Provide the (X, Y) coordinate of the cell's center where the given text is located.  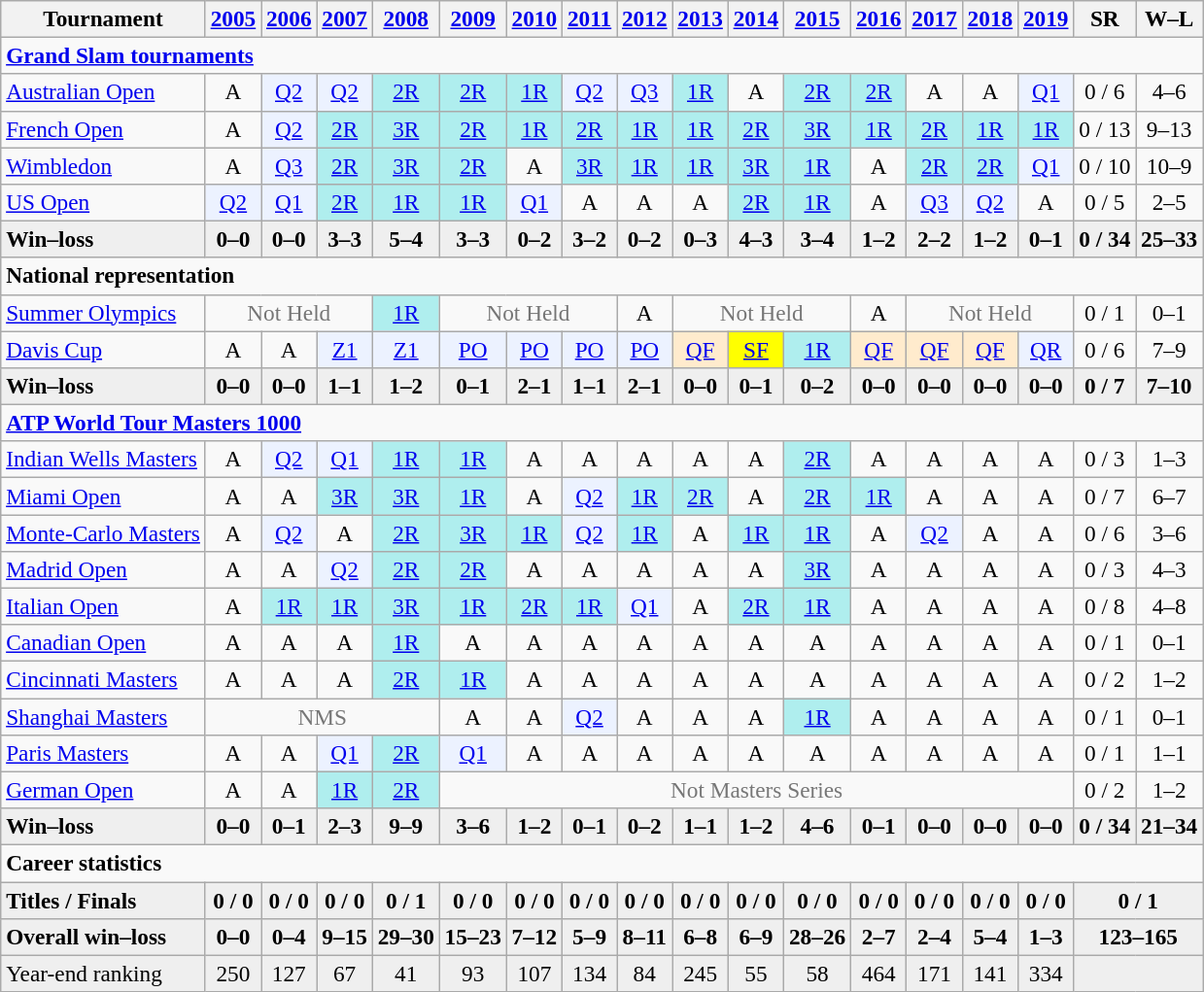
2010 (534, 18)
171 (935, 974)
67 (344, 974)
10–9 (1170, 165)
84 (645, 974)
Paris Masters (103, 753)
2005 (233, 18)
3–2 (590, 239)
Davis Cup (103, 349)
2018 (989, 18)
2009 (472, 18)
Summer Olympics (103, 313)
Year-end ranking (103, 974)
Cincinnati Masters (103, 679)
QR (1046, 349)
7–9 (1170, 349)
Canadian Open (103, 643)
Italian Open (103, 606)
US Open (103, 202)
7–10 (1170, 386)
French Open (103, 129)
W–L (1170, 18)
9–9 (406, 826)
German Open (103, 790)
29–30 (406, 937)
2017 (935, 18)
41 (406, 974)
107 (534, 974)
93 (472, 974)
15–23 (472, 937)
Shanghai Masters (103, 716)
5–9 (590, 937)
2006 (290, 18)
6–8 (700, 937)
7–12 (534, 937)
2008 (406, 18)
28–26 (818, 937)
SR (1105, 18)
Madrid Open (103, 569)
Titles / Finals (103, 900)
2–7 (878, 937)
0 / 13 (1105, 129)
464 (878, 974)
58 (818, 974)
9–15 (344, 937)
334 (1046, 974)
25–33 (1170, 239)
245 (700, 974)
2–5 (1170, 202)
Australian Open (103, 92)
2015 (818, 18)
0 / 10 (1105, 165)
2–3 (344, 826)
9–13 (1170, 129)
2–4 (935, 937)
2011 (590, 18)
Overall win–loss (103, 937)
Tournament (103, 18)
2019 (1046, 18)
55 (756, 974)
SF (756, 349)
2012 (645, 18)
4–8 (1170, 606)
2016 (878, 18)
ATP World Tour Masters 1000 (602, 423)
2–2 (935, 239)
127 (290, 974)
2014 (756, 18)
2013 (700, 18)
National representation (602, 276)
250 (233, 974)
Career statistics (602, 863)
8–11 (645, 937)
3–4 (818, 239)
0–4 (290, 937)
Wimbledon (103, 165)
123–165 (1139, 937)
6–7 (1170, 496)
134 (590, 974)
0 / 5 (1105, 202)
Indian Wells Masters (103, 460)
0 / 8 (1105, 606)
21–34 (1170, 826)
0–3 (700, 239)
2007 (344, 18)
Miami Open (103, 496)
Not Masters Series (756, 790)
NMS (323, 716)
Grand Slam tournaments (602, 55)
6–9 (756, 937)
Monte-Carlo Masters (103, 532)
141 (989, 974)
